Return [X, Y] of the center of cell containing provided text 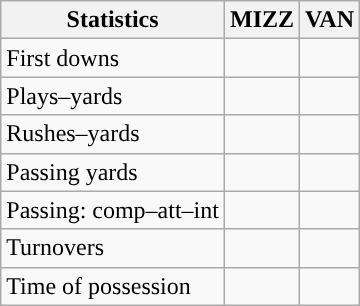
Passing yards [113, 172]
Passing: comp–att–int [113, 210]
Plays–yards [113, 96]
Time of possession [113, 286]
Rushes–yards [113, 134]
MIZZ [262, 20]
VAN [330, 20]
Turnovers [113, 248]
Statistics [113, 20]
First downs [113, 58]
